Scan for the cell matching the given text and deliver its [x, y] coordinate at center. 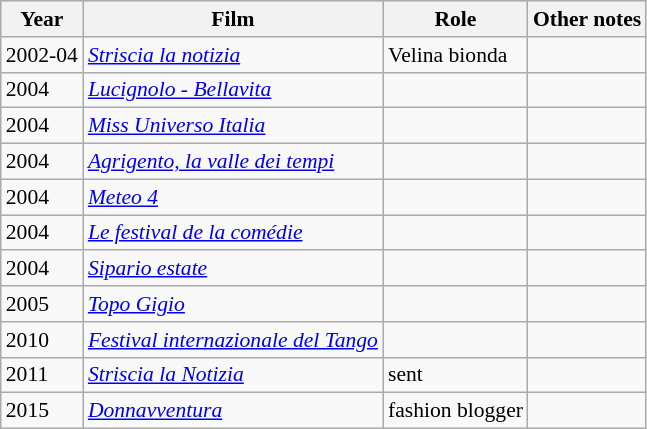
sent [456, 375]
Lucignolo - Bellavita [233, 90]
Year [42, 19]
2010 [42, 340]
Topo Gigio [233, 304]
Role [456, 19]
fashion blogger [456, 411]
Other notes [587, 19]
Velina bionda [456, 55]
Donnavventura [233, 411]
Meteo 4 [233, 197]
Striscia la notizia [233, 55]
Agrigento, la valle dei tempi [233, 162]
Film [233, 19]
2011 [42, 375]
Miss Universo Italia [233, 126]
2015 [42, 411]
2002-04 [42, 55]
2005 [42, 304]
Festival internazionale del Tango [233, 340]
Sipario estate [233, 269]
Le festival de la comédie [233, 233]
Striscia la Notizia [233, 375]
